Extract the (x, y) coordinate from the center of the cell holding the provided text.  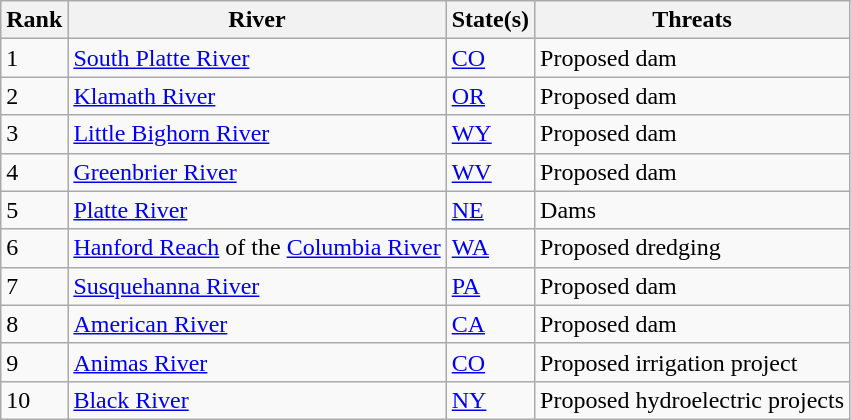
NE (490, 210)
NY (490, 400)
WV (490, 172)
Greenbrier River (257, 172)
8 (34, 324)
Proposed hydroelectric projects (692, 400)
9 (34, 362)
Threats (692, 20)
Little Bighorn River (257, 134)
River (257, 20)
6 (34, 248)
Proposed irrigation project (692, 362)
1 (34, 58)
South Platte River (257, 58)
10 (34, 400)
WA (490, 248)
CA (490, 324)
7 (34, 286)
Black River (257, 400)
4 (34, 172)
Animas River (257, 362)
PA (490, 286)
WY (490, 134)
OR (490, 96)
Hanford Reach of the Columbia River (257, 248)
2 (34, 96)
American River (257, 324)
Proposed dredging (692, 248)
Platte River (257, 210)
5 (34, 210)
3 (34, 134)
Klamath River (257, 96)
Dams (692, 210)
State(s) (490, 20)
Rank (34, 20)
Susquehanna River (257, 286)
